Find where the given text appears and provide that cell's center as [x, y] coordinate. 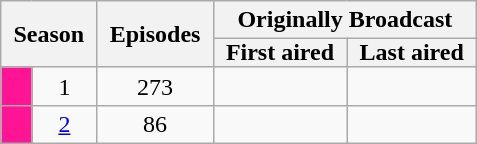
1 [64, 86]
Episodes [155, 34]
86 [155, 124]
2 [64, 124]
First aired [280, 53]
Originally Broadcast [344, 20]
273 [155, 86]
Season [49, 34]
Last aired [412, 53]
